Provide the [X, Y] coordinate of the cell's center where the given text is located.  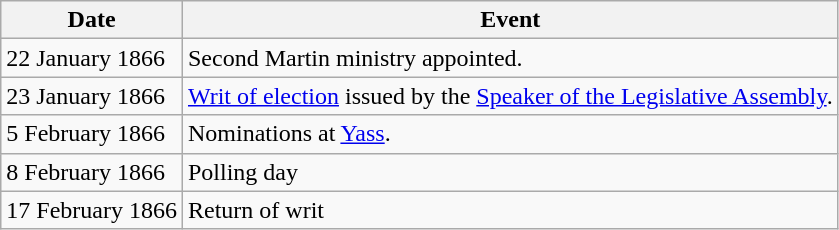
Writ of election issued by the Speaker of the Legislative Assembly. [510, 96]
23 January 1866 [92, 96]
17 February 1866 [92, 210]
Second Martin ministry appointed. [510, 58]
Return of writ [510, 210]
Nominations at Yass. [510, 134]
5 February 1866 [92, 134]
Date [92, 20]
Polling day [510, 172]
8 February 1866 [92, 172]
Event [510, 20]
22 January 1866 [92, 58]
